Scan for the cell matching the given text and deliver its [X, Y] coordinate at center. 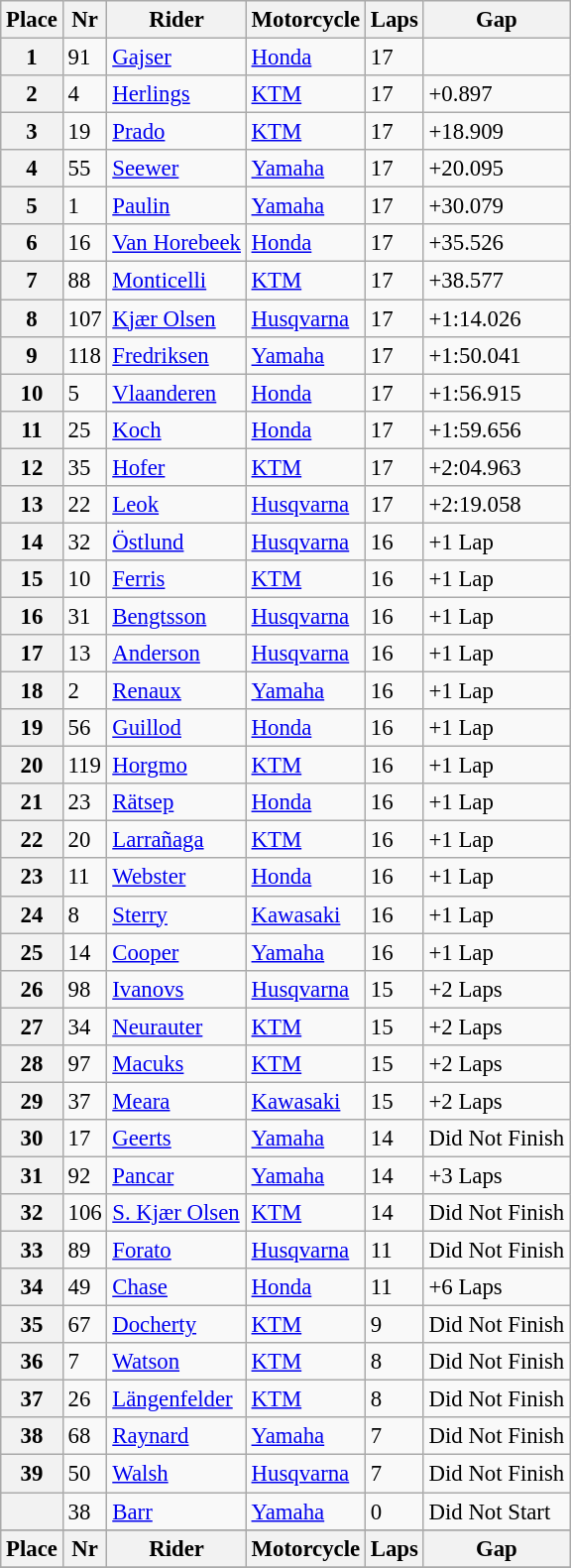
Neurauter [176, 1026]
Van Horebeek [176, 243]
Paulin [176, 206]
Forato [176, 1251]
+1:56.915 [496, 393]
28 [32, 1064]
56 [85, 728]
91 [85, 58]
Webster [176, 878]
Vlaanderen [176, 393]
Monticelli [176, 281]
Chase [176, 1287]
6 [32, 243]
S. Kjær Olsen [176, 1213]
0 [395, 1511]
Östlund [176, 542]
119 [85, 766]
Larrañaga [176, 840]
+6 Laps [496, 1287]
88 [85, 281]
Barr [176, 1511]
Meara [176, 1101]
49 [85, 1287]
Anderson [176, 654]
+2:04.963 [496, 467]
Kjær Olsen [176, 318]
27 [32, 1026]
+1:14.026 [496, 318]
+20.095 [496, 169]
36 [32, 1362]
30 [32, 1139]
+2:19.058 [496, 505]
3 [32, 132]
Did Not Start [496, 1511]
107 [85, 318]
Fredriksen [176, 355]
50 [85, 1474]
89 [85, 1251]
+30.079 [496, 206]
Docherty [176, 1325]
Herlings [176, 94]
29 [32, 1101]
Geerts [176, 1139]
+3 Laps [496, 1175]
Guillod [176, 728]
+1:59.656 [496, 429]
21 [32, 802]
+35.526 [496, 243]
18 [32, 691]
Horgmo [176, 766]
55 [85, 169]
Watson [176, 1362]
+1:50.041 [496, 355]
Rätsep [176, 802]
Renaux [176, 691]
68 [85, 1437]
Seewer [176, 169]
Hofer [176, 467]
98 [85, 989]
Ferris [176, 579]
Sterry [176, 914]
Pancar [176, 1175]
Cooper [176, 952]
12 [32, 467]
33 [32, 1251]
106 [85, 1213]
24 [32, 914]
118 [85, 355]
+38.577 [496, 281]
97 [85, 1064]
39 [32, 1474]
Gajser [176, 58]
+18.909 [496, 132]
Leok [176, 505]
Bengtsson [176, 616]
67 [85, 1325]
Macuks [176, 1064]
Raynard [176, 1437]
Längenfelder [176, 1399]
Koch [176, 429]
92 [85, 1175]
Ivanovs [176, 989]
Walsh [176, 1474]
+0.897 [496, 94]
Prado [176, 132]
